Return (x, y) of the center of cell containing provided text 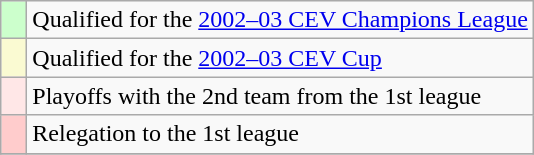
Relegation to the 1st league (280, 134)
Qualified for the 2002–03 CEV Cup (280, 58)
Playoffs with the 2nd team from the 1st league (280, 96)
Qualified for the 2002–03 CEV Champions League (280, 20)
